From the cell containing the given text, extract its center point as (x, y) coordinate. 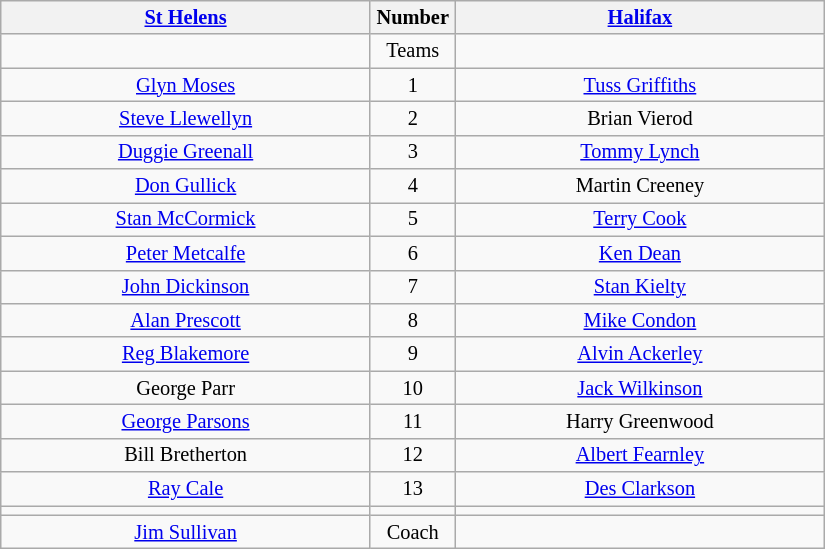
Reg Blakemore (186, 354)
9 (412, 354)
Duggie Greenall (186, 152)
Martin Creeney (640, 186)
George Parr (186, 388)
Tuss Griffiths (640, 85)
6 (412, 253)
1 (412, 85)
Peter Metcalfe (186, 253)
Albert Fearnley (640, 455)
Jim Sullivan (186, 532)
Steve Llewellyn (186, 118)
Brian Vierod (640, 118)
Tommy Lynch (640, 152)
12 (412, 455)
Jack Wilkinson (640, 388)
Don Gullick (186, 186)
Terry Cook (640, 219)
Des Clarkson (640, 489)
St Helens (186, 17)
John Dickinson (186, 287)
Mike Condon (640, 320)
Number (412, 17)
Coach (412, 532)
13 (412, 489)
Alan Prescott (186, 320)
5 (412, 219)
Teams (412, 51)
Stan Kielty (640, 287)
3 (412, 152)
George Parsons (186, 421)
8 (412, 320)
10 (412, 388)
Harry Greenwood (640, 421)
2 (412, 118)
Alvin Ackerley (640, 354)
Ken Dean (640, 253)
Ray Cale (186, 489)
Halifax (640, 17)
11 (412, 421)
Glyn Moses (186, 85)
Stan McCormick (186, 219)
4 (412, 186)
7 (412, 287)
Bill Bretherton (186, 455)
